Return [X, Y] of the center of cell containing provided text 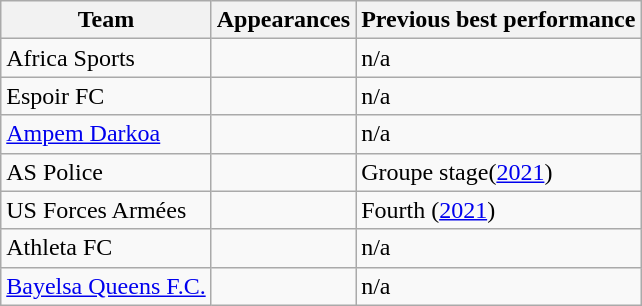
Athleta FC [106, 248]
Previous best performance [498, 20]
US Forces Armées [106, 210]
Team [106, 20]
Ampem Darkoa [106, 134]
Africa Sports [106, 58]
Fourth (2021) [498, 210]
Appearances [283, 20]
Groupe stage(2021) [498, 172]
Espoir FC [106, 96]
Bayelsa Queens F.C. [106, 286]
AS Police [106, 172]
